Search for the cell housing the specified text and yield its (X, Y) center coordinate. 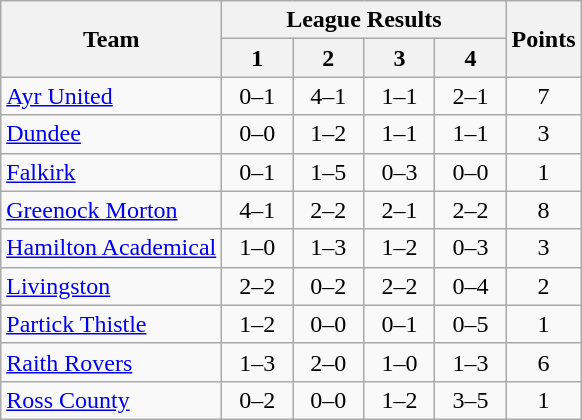
Dundee (112, 134)
0–5 (470, 324)
Ross County (112, 400)
Team (112, 39)
Raith Rovers (112, 362)
Greenock Morton (112, 210)
0–4 (470, 286)
Partick Thistle (112, 324)
7 (544, 96)
Livingston (112, 286)
8 (544, 210)
Falkirk (112, 172)
Hamilton Academical (112, 248)
League Results (364, 20)
3–5 (470, 400)
2–0 (328, 362)
1–5 (328, 172)
Points (544, 39)
4 (470, 58)
6 (544, 362)
Ayr United (112, 96)
